Locate the cell with the specified text and output its (X, Y) center coordinate. 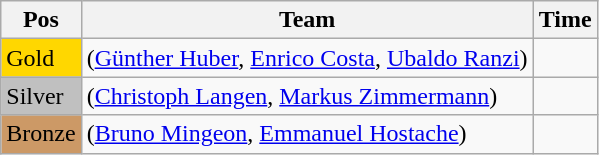
(Günther Huber, Enrico Costa, Ubaldo Ranzi) (307, 58)
Team (307, 20)
(Christoph Langen, Markus Zimmermann) (307, 96)
(Bruno Mingeon, Emmanuel Hostache) (307, 134)
Bronze (41, 134)
Time (565, 20)
Gold (41, 58)
Silver (41, 96)
Pos (41, 20)
